Extract the [x, y] coordinate from the center of the cell holding the provided text.  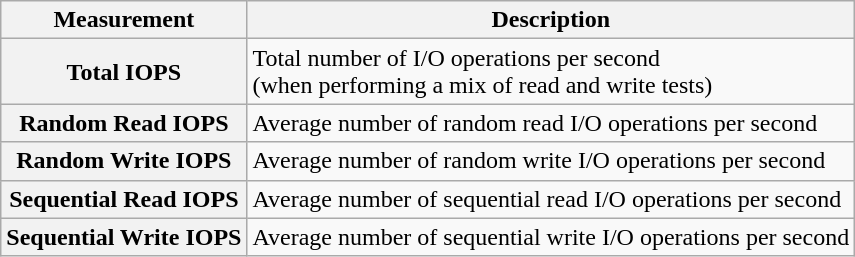
Sequential Write IOPS [124, 237]
Average number of random write I/O operations per second [551, 161]
Average number of random read I/O operations per second [551, 123]
Measurement [124, 20]
Random Write IOPS [124, 161]
Total IOPS [124, 72]
Description [551, 20]
Total number of I/O operations per second(when performing a mix of read and write tests) [551, 72]
Random Read IOPS [124, 123]
Sequential Read IOPS [124, 199]
Average number of sequential write I/O operations per second [551, 237]
Average number of sequential read I/O operations per second [551, 199]
